Output the [x, y] coordinate of the center of the cell containing the given text.  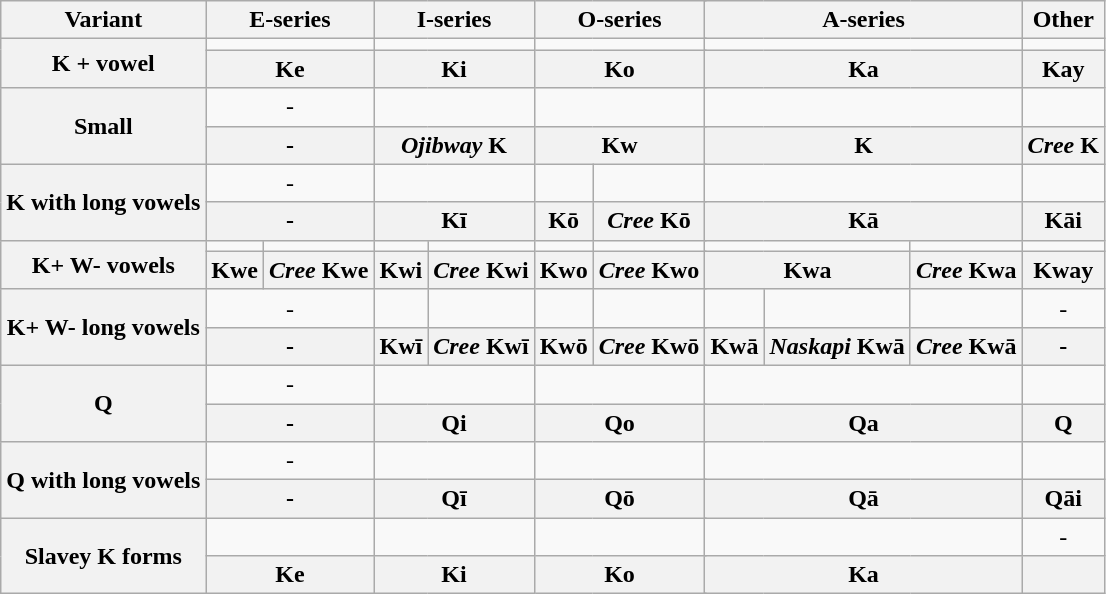
Cree Kwo [649, 270]
K + vowel [104, 64]
I-series [454, 20]
Qo [620, 423]
Qā [864, 499]
K with long vowels [104, 202]
Variant [104, 20]
Qa [864, 423]
Cree Kwi [481, 270]
Ojibway K [454, 145]
Cree Kwa [966, 270]
Kay [1063, 69]
Kwi [401, 270]
Cree Kwī [481, 346]
K+ W- vowels [104, 264]
Qō [620, 499]
Naskapi Kwā [837, 346]
Kwo [564, 270]
Kwe [235, 270]
Kā [864, 221]
Cree Kō [649, 221]
Kī [454, 221]
Qāi [1063, 499]
Kwā [734, 346]
Kwī [401, 346]
Cree Kwō [649, 346]
A-series [864, 20]
K+ W- long vowels [104, 327]
Kw [620, 145]
Kwa [808, 270]
Slavey K forms [104, 556]
Cree Kwā [966, 346]
Qi [454, 423]
Kāi [1063, 221]
Small [104, 126]
Kway [1063, 270]
Kō [564, 221]
Cree Kwe [319, 270]
Kwō [564, 346]
Other [1063, 20]
Cree K [1063, 145]
K [864, 145]
E-series [290, 20]
Q with long vowels [104, 480]
O-series [620, 20]
Qī [454, 499]
